Find where the given text appears and provide that cell's center as (x, y) coordinate. 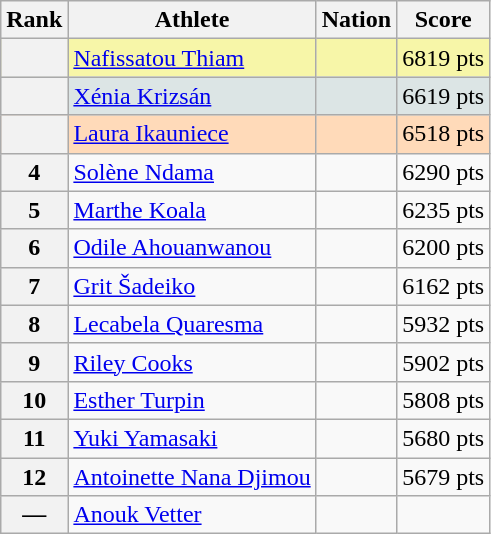
6235 pts (444, 210)
8 (34, 324)
5 (34, 210)
6619 pts (444, 96)
5679 pts (444, 477)
Yuki Yamasaki (192, 438)
7 (34, 286)
Nafissatou Thiam (192, 58)
6290 pts (444, 172)
Marthe Koala (192, 210)
Odile Ahouanwanou (192, 248)
Esther Turpin (192, 400)
— (34, 515)
6200 pts (444, 248)
4 (34, 172)
5808 pts (444, 400)
Score (444, 20)
Xénia Krizsán (192, 96)
6819 pts (444, 58)
6162 pts (444, 286)
10 (34, 400)
Nation (356, 20)
5902 pts (444, 362)
Lecabela Quaresma (192, 324)
Laura Ikauniece (192, 134)
Rank (34, 20)
Antoinette Nana Djimou (192, 477)
Anouk Vetter (192, 515)
9 (34, 362)
6518 pts (444, 134)
11 (34, 438)
Grit Šadeiko (192, 286)
5680 pts (444, 438)
Riley Cooks (192, 362)
6 (34, 248)
5932 pts (444, 324)
Solène Ndama (192, 172)
12 (34, 477)
Athlete (192, 20)
